Output the [X, Y] coordinate of the center of the cell containing the given text.  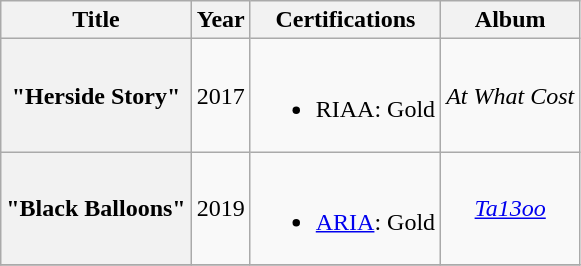
2017 [220, 96]
Year [220, 20]
Title [96, 20]
Album [510, 20]
RIAA: Gold [345, 96]
Certifications [345, 20]
"Herside Story" [96, 96]
Ta13oo [510, 208]
2019 [220, 208]
At What Cost [510, 96]
ARIA: Gold [345, 208]
"Black Balloons" [96, 208]
